Extract the (x, y) coordinate from the center of the cell holding the provided text.  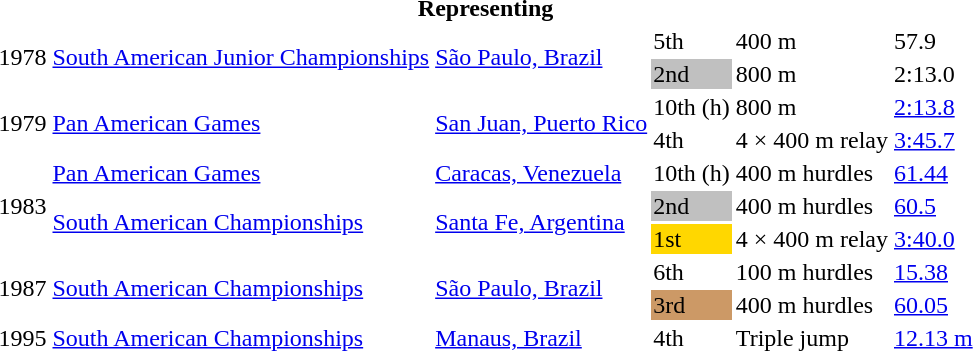
South American Junior Championships (241, 58)
1st (692, 239)
Santa Fe, Argentina (542, 222)
5th (692, 41)
4th (692, 140)
6th (692, 272)
San Juan, Puerto Rico (542, 124)
400 m (812, 41)
3rd (692, 305)
100 m hurdles (812, 272)
Caracas, Venezuela (542, 173)
